From the cell containing the given text, extract its center point as [X, Y] coordinate. 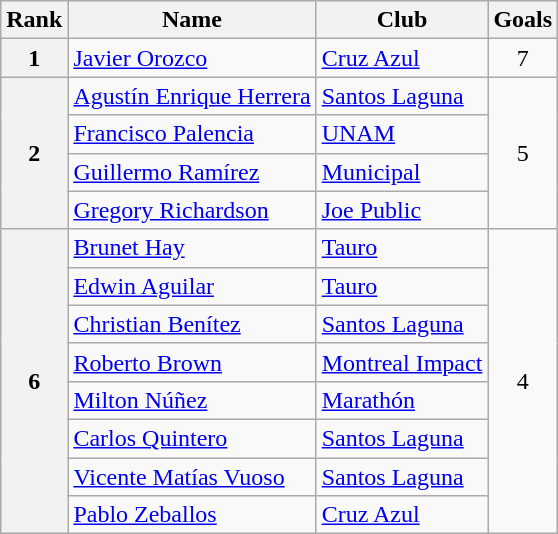
Pablo Zeballos [192, 515]
Club [402, 20]
Agustín Enrique Herrera [192, 96]
Milton Núñez [192, 400]
Municipal [402, 172]
Joe Public [402, 210]
Rank [34, 20]
6 [34, 381]
5 [523, 153]
Marathón [402, 400]
7 [523, 58]
Name [192, 20]
2 [34, 153]
Carlos Quintero [192, 438]
Roberto Brown [192, 362]
Goals [523, 20]
Brunet Hay [192, 248]
Guillermo Ramírez [192, 172]
UNAM [402, 134]
Francisco Palencia [192, 134]
4 [523, 381]
Gregory Richardson [192, 210]
1 [34, 58]
Christian Benítez [192, 324]
Edwin Aguilar [192, 286]
Vicente Matías Vuoso [192, 477]
Montreal Impact [402, 362]
Javier Orozco [192, 58]
